Capture the cell that displays the provided text and extract its [X, Y] central coordinate. 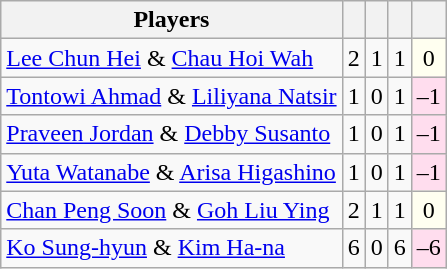
Chan Peng Soon & Goh Liu Ying [172, 210]
Tontowi Ahmad & Liliyana Natsir [172, 96]
–6 [428, 248]
Yuta Watanabe & Arisa Higashino [172, 172]
Lee Chun Hei & Chau Hoi Wah [172, 58]
Players [172, 20]
Ko Sung-hyun & Kim Ha-na [172, 248]
Praveen Jordan & Debby Susanto [172, 134]
